Search for the cell housing the specified text and yield its [X, Y] center coordinate. 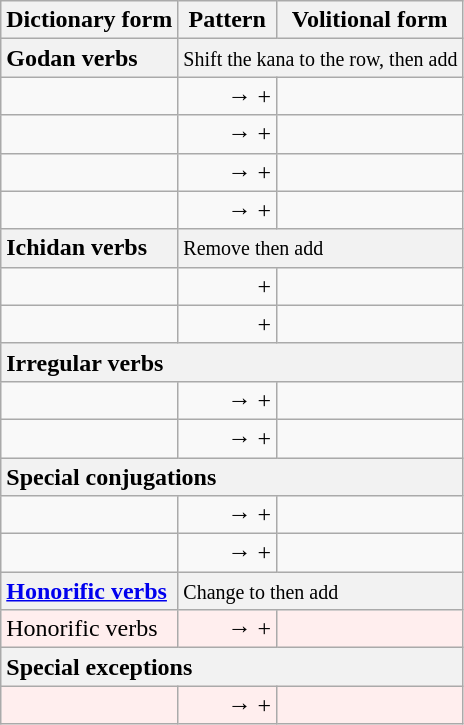
Ichidan verbs [90, 248]
Change to then add [320, 591]
Special exceptions [232, 667]
Irregular verbs [232, 362]
Shift the kana to the row, then add [320, 58]
Pattern [228, 20]
Special conjugations [232, 477]
Dictionary form [90, 20]
Remove then add [320, 248]
Volitional form [369, 20]
Godan verbs [90, 58]
